Search for the cell housing the specified text and yield its [x, y] center coordinate. 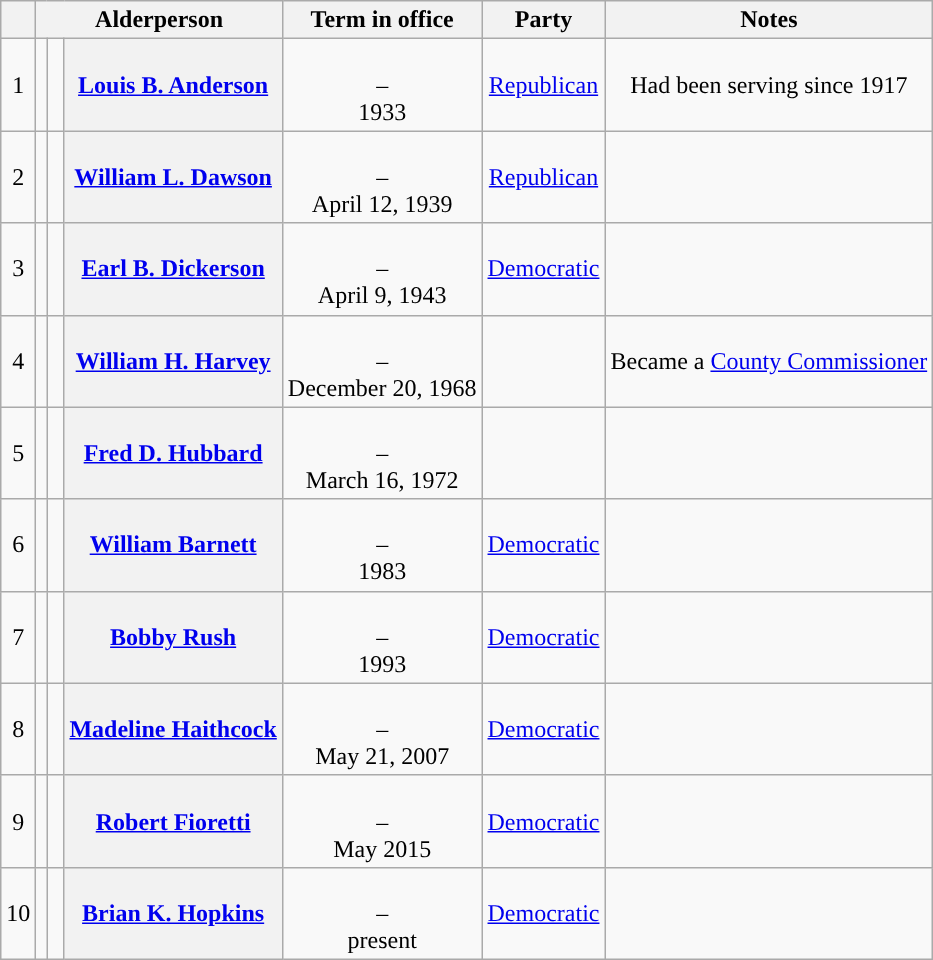
2 [18, 177]
Became a County Commissioner [769, 361]
Notes [769, 20]
Madeline Haithcock [173, 729]
–March 16, 1972 [382, 453]
–December 20, 1968 [382, 361]
William Barnett [173, 545]
–1933 [382, 85]
Term in office [382, 20]
–April 12, 1939 [382, 177]
–May 21, 2007 [382, 729]
Louis B. Anderson [173, 85]
4 [18, 361]
10 [18, 913]
Fred D. Hubbard [173, 453]
Robert Fioretti [173, 821]
Brian K. Hopkins [173, 913]
–May 2015 [382, 821]
–1993 [382, 637]
6 [18, 545]
1 [18, 85]
William L. Dawson [173, 177]
9 [18, 821]
8 [18, 729]
Earl B. Dickerson [173, 269]
7 [18, 637]
3 [18, 269]
Alderperson [160, 20]
–1983 [382, 545]
Bobby Rush [173, 637]
5 [18, 453]
–present [382, 913]
–April 9, 1943 [382, 269]
Party [544, 20]
William H. Harvey [173, 361]
Had been serving since 1917 [769, 85]
